Determine the [x, y] coordinate at the center of the cell enclosing the given text.  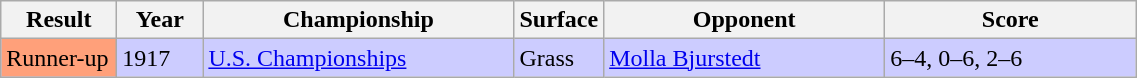
Grass [559, 58]
Year [160, 20]
1917 [160, 58]
Score [1010, 20]
Runner-up [59, 58]
6–4, 0–6, 2–6 [1010, 58]
Result [59, 20]
Opponent [744, 20]
U.S. Championships [358, 58]
Surface [559, 20]
Molla Bjurstedt [744, 58]
Championship [358, 20]
